Output the (X, Y) coordinate of the center of the cell containing the given text.  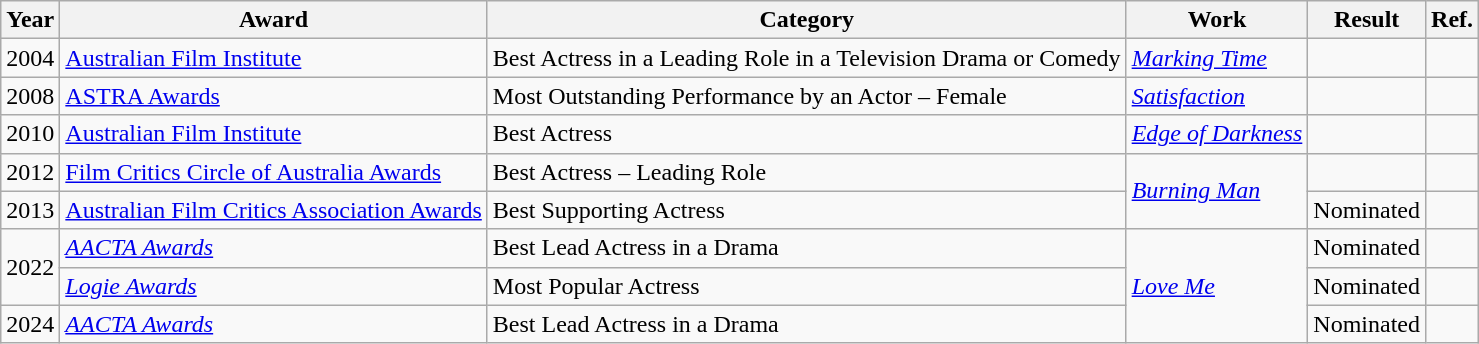
2010 (30, 134)
Australian Film Critics Association Awards (274, 210)
Best Supporting Actress (806, 210)
Satisfaction (1217, 96)
Best Actress (806, 134)
2013 (30, 210)
Result (1367, 20)
2008 (30, 96)
Category (806, 20)
Best Actress in a Leading Role in a Television Drama or Comedy (806, 58)
Work (1217, 20)
ASTRA Awards (274, 96)
Burning Man (1217, 191)
Marking Time (1217, 58)
Edge of Darkness (1217, 134)
Award (274, 20)
Ref. (1452, 20)
Most Outstanding Performance by an Actor – Female (806, 96)
Logie Awards (274, 286)
Film Critics Circle of Australia Awards (274, 172)
2004 (30, 58)
Most Popular Actress (806, 286)
2012 (30, 172)
Year (30, 20)
Love Me (1217, 286)
2024 (30, 324)
2022 (30, 267)
Best Actress – Leading Role (806, 172)
